For the text-containing cell, return its midpoint in [X, Y] coordinate format. 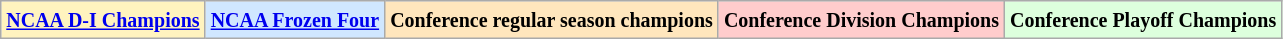
Conference Playoff Champions [1144, 20]
NCAA Frozen Four [295, 20]
NCAA D-I Champions [103, 20]
Conference regular season champions [552, 20]
Conference Division Champions [861, 20]
